Extract the (x, y) coordinate from the center of the cell holding the provided text.  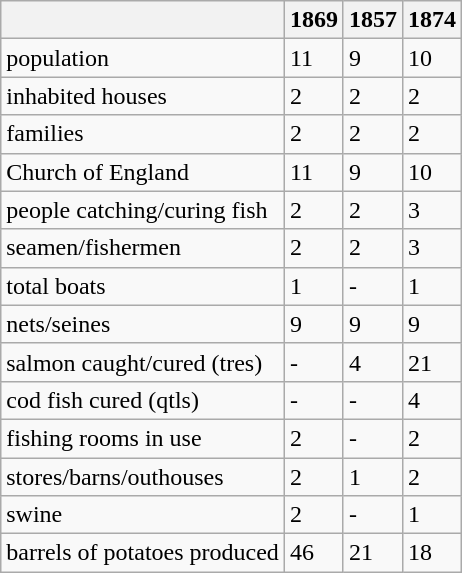
total boats (143, 286)
18 (432, 553)
Church of England (143, 172)
fishing rooms in use (143, 438)
population (143, 58)
salmon caught/cured (tres) (143, 362)
families (143, 134)
seamen/fishermen (143, 248)
1869 (314, 20)
1874 (432, 20)
nets/seines (143, 324)
people catching/curing fish (143, 210)
barrels of potatoes produced (143, 553)
46 (314, 553)
1857 (372, 20)
cod fish cured (qtls) (143, 400)
inhabited houses (143, 96)
stores/barns/outhouses (143, 477)
swine (143, 515)
